Determine the [X, Y] coordinate at the center of the cell enclosing the given text.  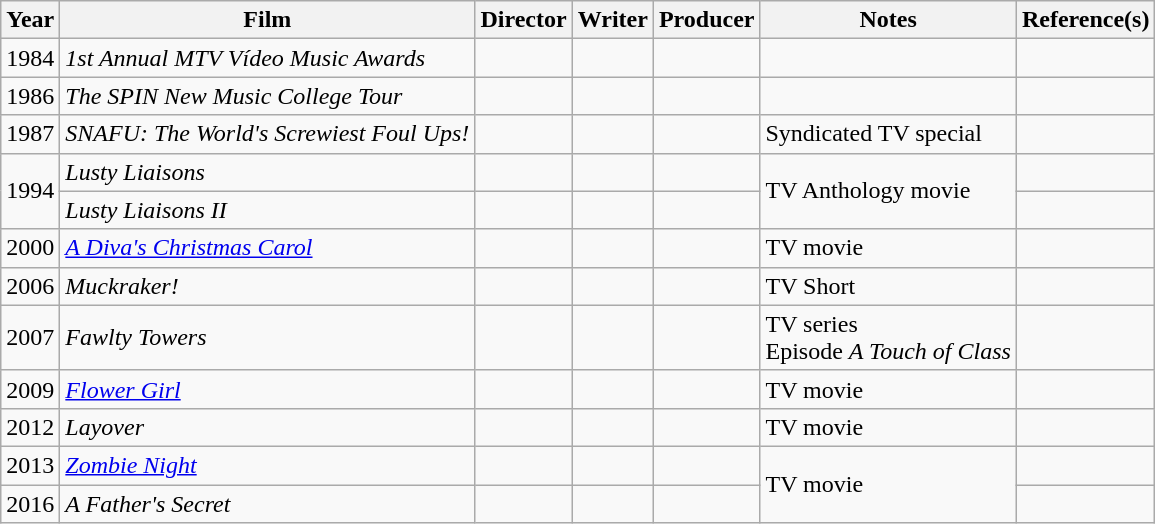
SNAFU: The World's Screwiest Foul Ups! [268, 134]
Producer [706, 20]
2012 [30, 427]
1986 [30, 96]
Flower Girl [268, 389]
Lusty Liaisons [268, 172]
Director [524, 20]
Year [30, 20]
Writer [612, 20]
Fawlty Towers [268, 338]
Muckraker! [268, 286]
1987 [30, 134]
The SPIN New Music College Tour [268, 96]
Reference(s) [1086, 20]
2000 [30, 248]
A Diva's Christmas Carol [268, 248]
Film [268, 20]
Layover [268, 427]
TV Short [888, 286]
2006 [30, 286]
2007 [30, 338]
2016 [30, 503]
1994 [30, 191]
A Father's Secret [268, 503]
TV seriesEpisode A Touch of Class [888, 338]
1st Annual MTV Vídeo Music Awards [268, 58]
TV Anthology movie [888, 191]
Syndicated TV special [888, 134]
Zombie Night [268, 465]
Notes [888, 20]
1984 [30, 58]
Lusty Liaisons II [268, 210]
2013 [30, 465]
2009 [30, 389]
